Determine the [X, Y] coordinate at the center of the cell enclosing the given text.  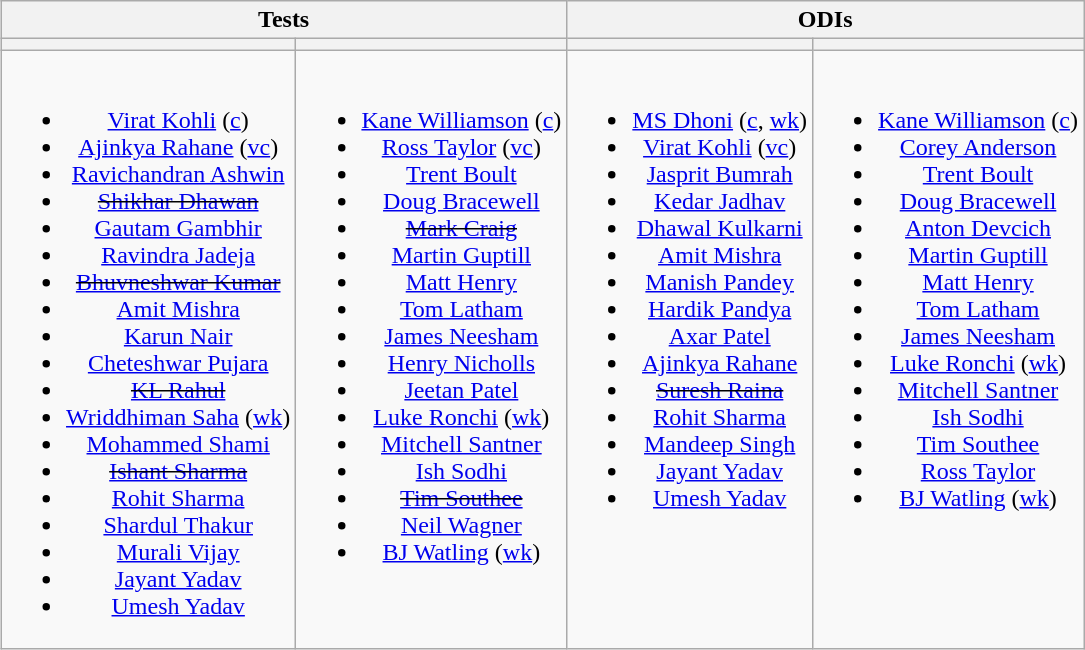
Tests [283, 20]
ODIs [826, 20]
